Return [x, y] of the center of cell containing provided text 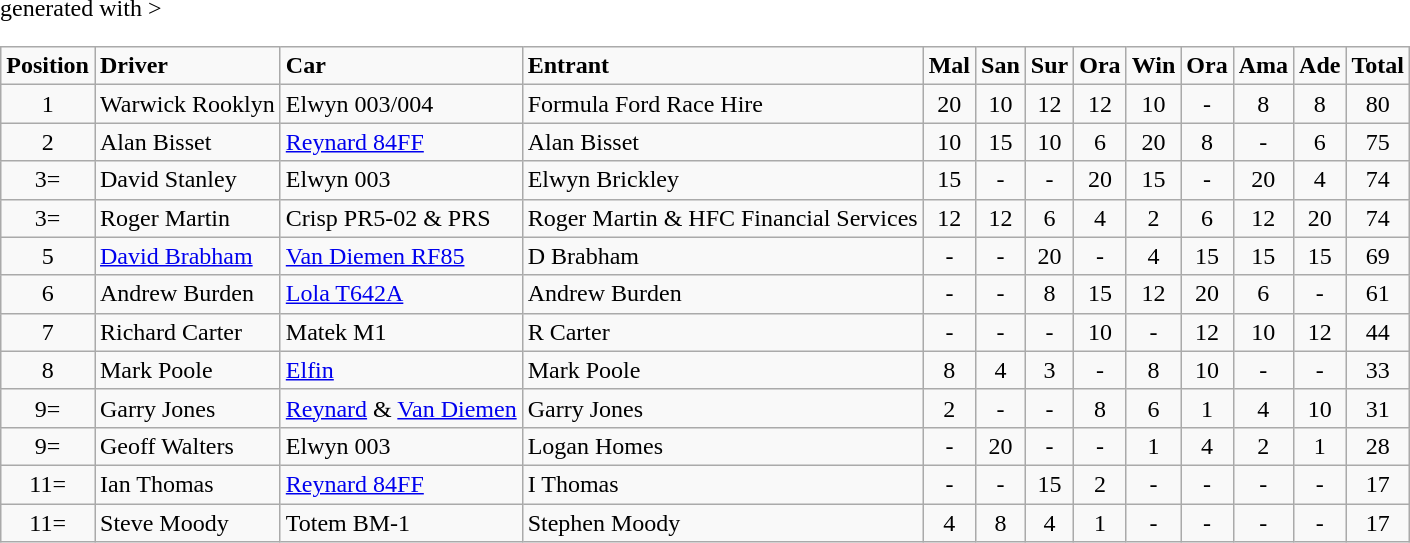
7 [48, 332]
44 [1378, 332]
5 [48, 256]
I Thomas [722, 484]
Lola T642A [401, 294]
Elwyn Brickley [722, 180]
28 [1378, 446]
Roger Martin & HFC Financial Services [722, 218]
Matek M1 [401, 332]
61 [1378, 294]
Steve Moody [187, 523]
San [1001, 66]
Car [401, 66]
Sur [1049, 66]
Van Diemen RF85 [401, 256]
Total [1378, 66]
80 [1378, 104]
Logan Homes [722, 446]
Roger Martin [187, 218]
Elfin [401, 370]
Win [1154, 66]
Entrant [722, 66]
Totem BM-1 [401, 523]
Ade [1320, 66]
75 [1378, 142]
Stephen Moody [722, 523]
Position [48, 66]
Ian Thomas [187, 484]
Elwyn 003/004 [401, 104]
David Stanley [187, 180]
R Carter [722, 332]
3 [1049, 370]
Mal [949, 66]
33 [1378, 370]
Reynard & Van Diemen [401, 408]
D Brabham [722, 256]
Crisp PR5-02 & PRS [401, 218]
69 [1378, 256]
31 [1378, 408]
Richard Carter [187, 332]
David Brabham [187, 256]
Driver [187, 66]
Formula Ford Race Hire [722, 104]
Ama [1263, 66]
Warwick Rooklyn [187, 104]
Geoff Walters [187, 446]
